Scan for the cell matching the given text and deliver its (x, y) coordinate at center. 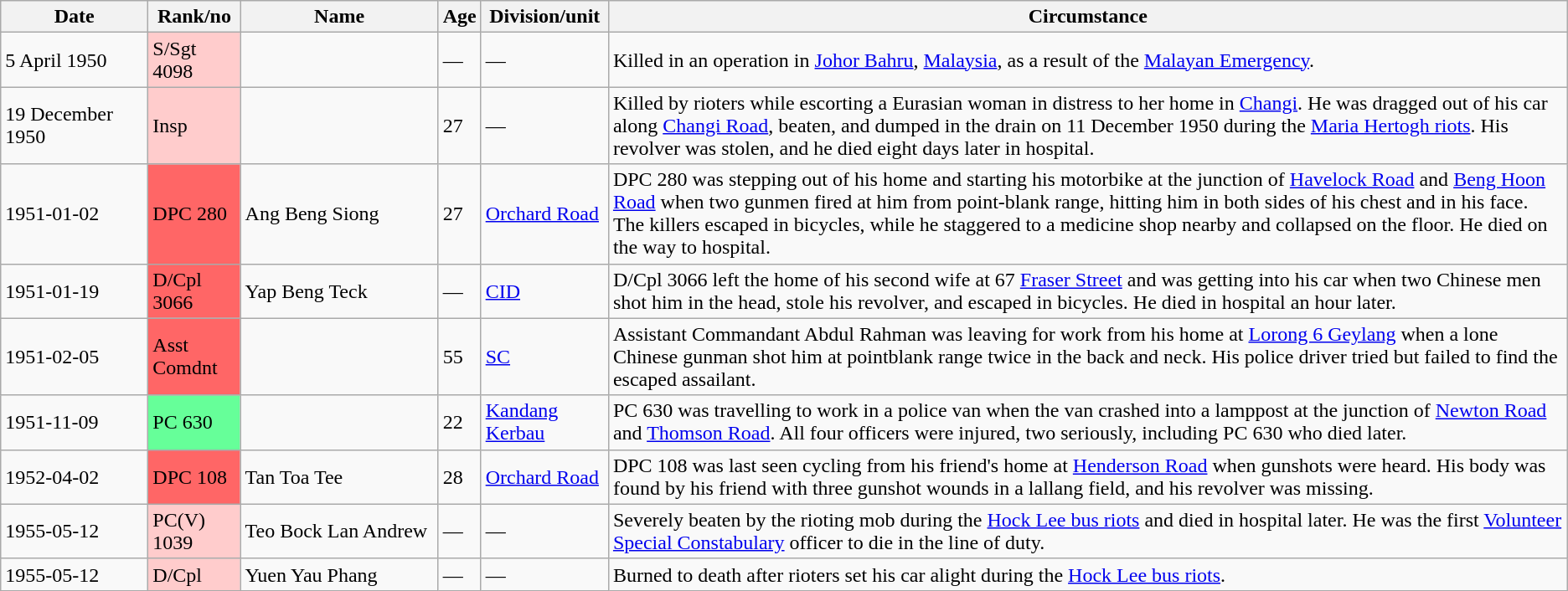
PC 630 (194, 422)
Killed in an operation in Johor Bahru, Malaysia, as a result of the Malayan Emergency. (1087, 60)
28 (459, 477)
Yuen Yau Phang (339, 574)
Teo Bock Lan Andrew (339, 531)
Ang Beng Siong (339, 214)
CID (544, 291)
D/Cpl 3066 (194, 291)
Burned to death after rioters set his car alight during the Hock Lee bus riots. (1087, 574)
55 (459, 357)
Date (75, 17)
Name (339, 17)
Yap Beng Teck (339, 291)
DPC 280 (194, 214)
22 (459, 422)
1951-11-09 (75, 422)
5 April 1950 (75, 60)
Asst Comdnt (194, 357)
1952-04-02 (75, 477)
SC (544, 357)
Age (459, 17)
Division/unit (544, 17)
D/Cpl (194, 574)
Rank/no (194, 17)
PC(V) 1039 (194, 531)
Tan Toa Tee (339, 477)
Kandang Kerbau (544, 422)
1951-01-19 (75, 291)
1951-02-05 (75, 357)
19 December 1950 (75, 126)
Insp (194, 126)
S/Sgt 4098 (194, 60)
1951-01-02 (75, 214)
DPC 108 (194, 477)
Circumstance (1087, 17)
